Scan for the cell matching the given text and deliver its (X, Y) coordinate at center. 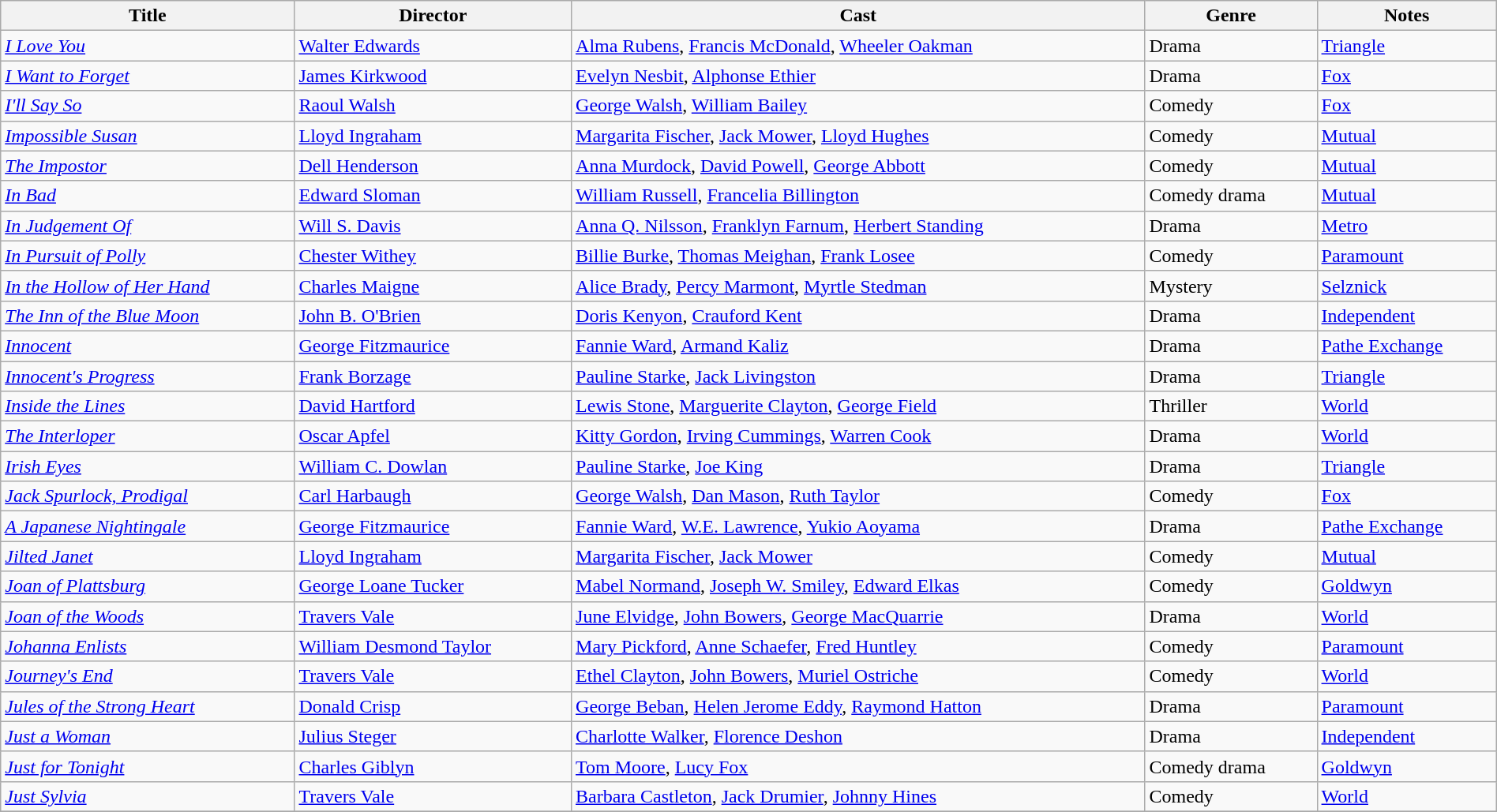
A Japanese Nightingale (148, 526)
Evelyn Nesbit, Alphonse Ethier (858, 76)
Oscar Apfel (433, 436)
Journey's End (148, 676)
George Loane Tucker (433, 586)
Metro (1407, 226)
In the Hollow of Her Hand (148, 286)
William C. Dowlan (433, 466)
George Walsh, Dan Mason, Ruth Taylor (858, 496)
Innocent's Progress (148, 376)
Alma Rubens, Francis McDonald, Wheeler Oakman (858, 46)
The Interloper (148, 436)
Selznick (1407, 286)
Just Sylvia (148, 796)
Doris Kenyon, Crauford Kent (858, 316)
Pauline Starke, Joe King (858, 466)
June Elvidge, John Bowers, George MacQuarrie (858, 616)
Charles Maigne (433, 286)
Raoul Walsh (433, 106)
In Judgement Of (148, 226)
John B. O'Brien (433, 316)
Donald Crisp (433, 706)
James Kirkwood (433, 76)
Margarita Fischer, Jack Mower, Lloyd Hughes (858, 136)
In Bad (148, 196)
Mabel Normand, Joseph W. Smiley, Edward Elkas (858, 586)
Cast (858, 16)
Lewis Stone, Marguerite Clayton, George Field (858, 406)
Joan of the Woods (148, 616)
Inside the Lines (148, 406)
Pauline Starke, Jack Livingston (858, 376)
Edward Sloman (433, 196)
Fannie Ward, W.E. Lawrence, Yukio Aoyama (858, 526)
William Desmond Taylor (433, 646)
Barbara Castleton, Jack Drumier, Johnny Hines (858, 796)
Anna Q. Nilsson, Franklyn Farnum, Herbert Standing (858, 226)
Thriller (1231, 406)
Irish Eyes (148, 466)
Carl Harbaugh (433, 496)
I'll Say So (148, 106)
The Impostor (148, 166)
Just for Tonight (148, 766)
George Beban, Helen Jerome Eddy, Raymond Hatton (858, 706)
David Hartford (433, 406)
Alice Brady, Percy Marmont, Myrtle Stedman (858, 286)
George Walsh, William Bailey (858, 106)
Innocent (148, 346)
Joan of Plattsburg (148, 586)
In Pursuit of Polly (148, 256)
Mystery (1231, 286)
Kitty Gordon, Irving Cummings, Warren Cook (858, 436)
Notes (1407, 16)
William Russell, Francelia Billington (858, 196)
Fannie Ward, Armand Kaliz (858, 346)
Anna Murdock, David Powell, George Abbott (858, 166)
Dell Henderson (433, 166)
Walter Edwards (433, 46)
Frank Borzage (433, 376)
Jules of the Strong Heart (148, 706)
Johanna Enlists (148, 646)
Genre (1231, 16)
The Inn of the Blue Moon (148, 316)
Title (148, 16)
Ethel Clayton, John Bowers, Muriel Ostriche (858, 676)
Charlotte Walker, Florence Deshon (858, 736)
Jilted Janet (148, 556)
Julius Steger (433, 736)
I Want to Forget (148, 76)
I Love You (148, 46)
Billie Burke, Thomas Meighan, Frank Losee (858, 256)
Impossible Susan (148, 136)
Tom Moore, Lucy Fox (858, 766)
Charles Giblyn (433, 766)
Just a Woman (148, 736)
Director (433, 16)
Margarita Fischer, Jack Mower (858, 556)
Jack Spurlock, Prodigal (148, 496)
Will S. Davis (433, 226)
Chester Withey (433, 256)
Mary Pickford, Anne Schaefer, Fred Huntley (858, 646)
